Search for the cell housing the specified text and yield its [X, Y] center coordinate. 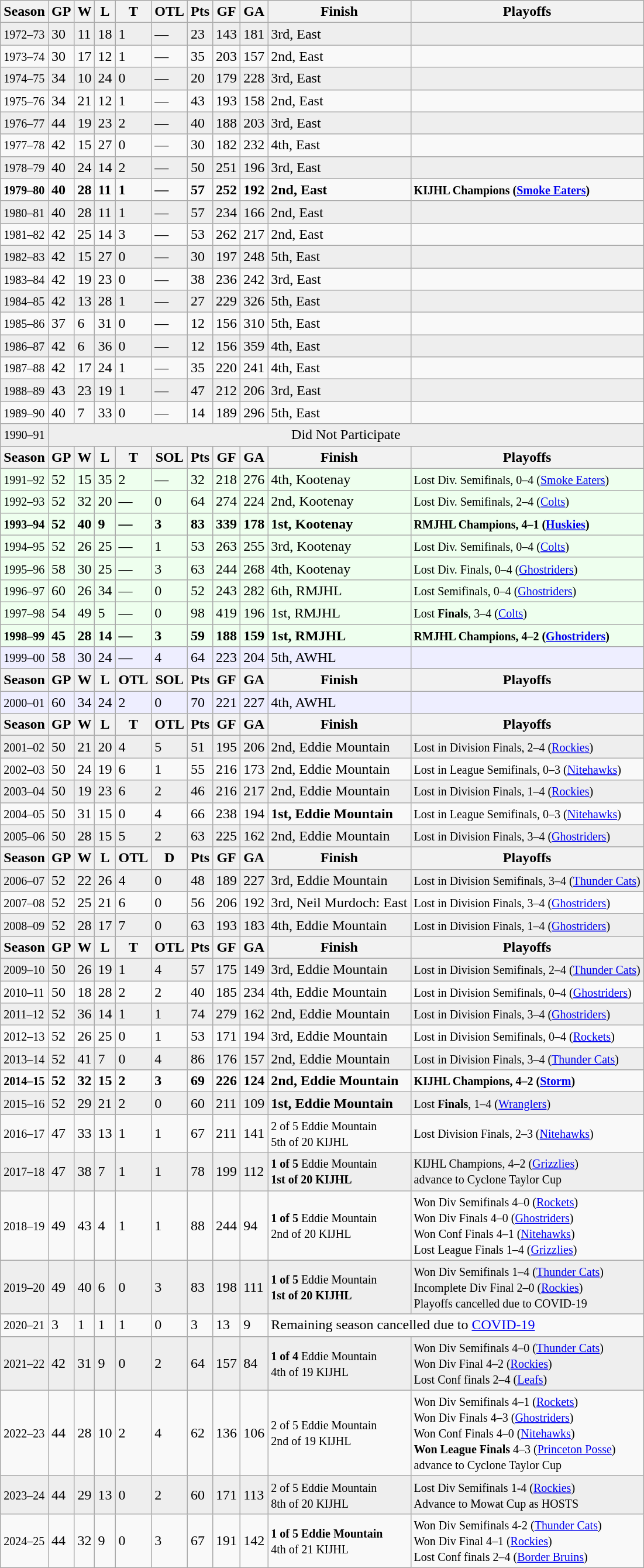
228 [254, 78]
Lost Semifinals, 0–4 (Ghostriders) [527, 591]
Lost in Division Finals, 1–4 (Ghostriders) [527, 925]
62 [200, 1433]
255 [254, 546]
204 [254, 658]
Did Not Participate [346, 435]
176 [227, 1059]
159 [254, 635]
2020–21 [25, 1325]
2016–17 [25, 1133]
149 [254, 969]
RMJHL Champions, 4–2 (Ghostriders) [527, 635]
1994–95 [25, 546]
229 [227, 301]
1984–85 [25, 301]
1998–99 [25, 635]
Lost Div Semifinals 1-4 (Rockies)Advance to Mowat Cup as HOSTS [527, 1495]
Lost Division Finals, 2–3 (Nitehawks) [527, 1133]
2000–01 [25, 702]
225 [227, 836]
4th, AWHL [339, 702]
106 [254, 1433]
2001–02 [25, 747]
1986–87 [25, 346]
143 [227, 34]
1996–97 [25, 591]
326 [254, 301]
1991–92 [25, 479]
279 [227, 1014]
111 [254, 1287]
191 [227, 1540]
66 [200, 814]
2010–11 [25, 992]
276 [254, 479]
109 [254, 1103]
Lost in Division Semifinals, 3–4 (Thunder Cats) [527, 880]
241 [254, 368]
262 [227, 234]
2009–10 [25, 969]
212 [227, 390]
252 [227, 190]
74 [200, 1014]
Lost in Division Semifinals, 2–4 (Thunder Cats) [527, 969]
70 [200, 702]
3rd, Neil Murdoch: East [339, 903]
1999–00 [25, 658]
Lost Finals, 3–4 (Colts) [527, 613]
94 [254, 1226]
243 [227, 591]
274 [227, 502]
Won Div Semifinals 4-2 (Thunder Cats)Won Div Final 4–1 (Rockies)Lost Conf finals 2–4 (Border Bruins) [527, 1540]
1995–96 [25, 568]
78 [200, 1172]
1978–79 [25, 167]
1993–94 [25, 524]
181 [254, 34]
2024–25 [25, 1540]
112 [254, 1172]
310 [254, 324]
223 [227, 658]
Won Div Semifinals 4–0 (Rockets)Won Div Finals 4–0 (Ghostriders)Won Conf Finals 4–1 (Nitehawks)Lost League Finals 1–4 (Grizzlies) [527, 1226]
1982–83 [25, 256]
141 [254, 1133]
296 [254, 413]
238 [227, 814]
54 [61, 613]
88 [200, 1226]
1 of 5 Eddie Mountain2nd of 20 KIJHL [339, 1226]
Lost Div. Finals, 0–4 (Ghostriders) [527, 568]
1974–75 [25, 78]
195 [227, 747]
251 [227, 167]
1972–73 [25, 34]
2015–16 [25, 1103]
182 [227, 145]
218 [227, 479]
2007–08 [25, 903]
179 [227, 78]
1979–80 [25, 190]
1985–86 [25, 324]
56 [200, 903]
55 [200, 769]
183 [254, 925]
59 [200, 635]
166 [254, 212]
175 [227, 969]
1997–98 [25, 613]
2002–03 [25, 769]
2022–23 [25, 1433]
Lost Finals, 1–4 (Wranglers) [527, 1103]
48 [200, 880]
Lost in Division Finals, 3–4 (Thunder Cats) [527, 1059]
339 [227, 524]
D [170, 858]
KIJHL Champions, 4–2 (Storm) [527, 1081]
248 [254, 256]
Lost in Division Semifinals, 0–4 (Ghostriders) [527, 992]
268 [254, 568]
Lost in Division Finals, 2–4 (Rockies) [527, 747]
1977–78 [25, 145]
Lost Div. Semifinals, 2–4 (Colts) [527, 502]
197 [227, 256]
41 [84, 1059]
2011–12 [25, 1014]
419 [227, 613]
185 [227, 992]
2023–24 [25, 1495]
2014–15 [25, 1081]
2019–20 [25, 1287]
37 [61, 324]
2 of 5 Eddie Mountain5th of 20 KIJHL [339, 1133]
6th, RMJHL [339, 591]
86 [200, 1059]
173 [254, 769]
2021–22 [25, 1363]
1973–74 [25, 56]
2004–05 [25, 814]
2018–19 [25, 1226]
46 [200, 791]
5th, AWHL [339, 658]
2003–04 [25, 791]
198 [227, 1287]
84 [254, 1363]
1992–93 [25, 502]
KIJHL Champions (Smoke Eaters) [527, 190]
Won Div Semifinals 4–0 (Thunder Cats)Won Div Final 4–2 (Rockies)Lost Conf finals 2–4 (Leafs) [527, 1363]
124 [254, 1081]
158 [254, 101]
2 of 5 Eddie Mountain8th of 20 KIJHL [339, 1495]
263 [227, 546]
Lost in Division Finals, 1–4 (Rockies) [527, 791]
2017–18 [25, 1172]
220 [227, 368]
Lost in Division Semifinals, 0–4 (Rockets) [527, 1037]
224 [254, 502]
1989–90 [25, 413]
51 [200, 747]
113 [254, 1495]
Remaining season cancelled due to COVID-19 [456, 1325]
2nd, Kootenay [339, 502]
Lost Div. Semifinals, 0–4 (Smoke Eaters) [527, 479]
2013–14 [25, 1059]
98 [200, 613]
1988–89 [25, 390]
45 [61, 635]
1976–77 [25, 123]
232 [254, 145]
2005–06 [25, 836]
136 [227, 1433]
1 of 4 Eddie Mountain4th of 19 KIJHL [339, 1363]
199 [227, 1172]
1981–82 [25, 234]
2006–07 [25, 880]
2008–09 [25, 925]
3rd, Kootenay [339, 546]
1980–81 [25, 212]
Won Div Semifinals 1–4 (Thunder Cats)Incomplete Div Final 2–0 (Rockies)Playoffs cancelled due to COVID-19 [527, 1287]
236 [227, 279]
2 of 5 Eddie Mountain2nd of 19 KIJHL [339, 1433]
22 [84, 880]
69 [200, 1081]
242 [254, 279]
221 [227, 702]
KIJHL Champions, 4–2 (Grizzlies)advance to Cyclone Taylor Cup [527, 1172]
Lost Div. Semifinals, 0–4 (Colts) [527, 546]
1983–84 [25, 279]
2012–13 [25, 1037]
282 [254, 591]
1st, Kootenay [339, 524]
1987–88 [25, 368]
226 [227, 1081]
1 of 5 Eddie Mountain4th of 21 KIJHL [339, 1540]
1975–76 [25, 101]
359 [254, 346]
RMJHL Champions, 4–1 (Huskies) [527, 524]
178 [254, 524]
1990–91 [25, 435]
142 [254, 1540]
